For the text-containing cell, return its midpoint in [X, Y] coordinate format. 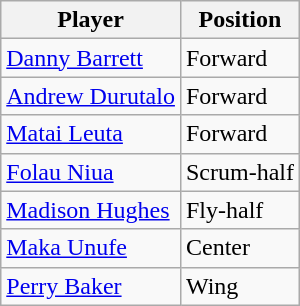
Wing [240, 286]
Folau Niua [91, 172]
Position [240, 20]
Player [91, 20]
Madison Hughes [91, 210]
Danny Barrett [91, 58]
Center [240, 248]
Fly-half [240, 210]
Maka Unufe [91, 248]
Andrew Durutalo [91, 96]
Matai Leuta [91, 134]
Perry Baker [91, 286]
Scrum-half [240, 172]
